Provide the [X, Y] coordinate of the cell's center where the given text is located.  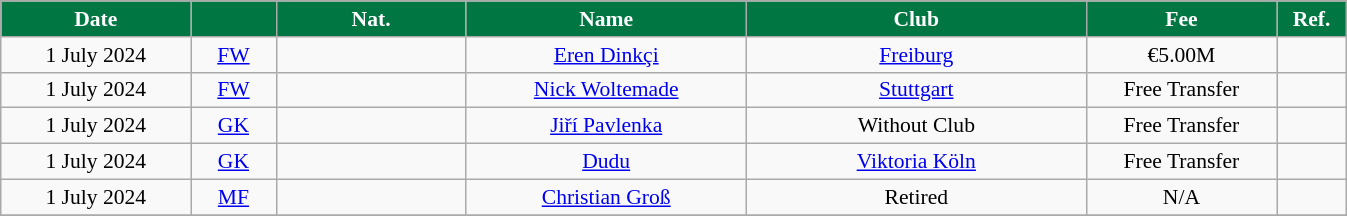
Nat. [371, 19]
Without Club [916, 126]
Jiří Pavlenka [606, 126]
Date [96, 19]
Stuttgart [916, 90]
Ref. [1311, 19]
Club [916, 19]
Eren Dinkçi [606, 55]
Viktoria Köln [916, 162]
N/A [1181, 197]
Freiburg [916, 55]
Christian Groß [606, 197]
Name [606, 19]
Retired [916, 197]
Fee [1181, 19]
Nick Woltemade [606, 90]
Dudu [606, 162]
€5.00M [1181, 55]
MF [234, 197]
